Output the (X, Y) coordinate of the center of the cell containing the given text.  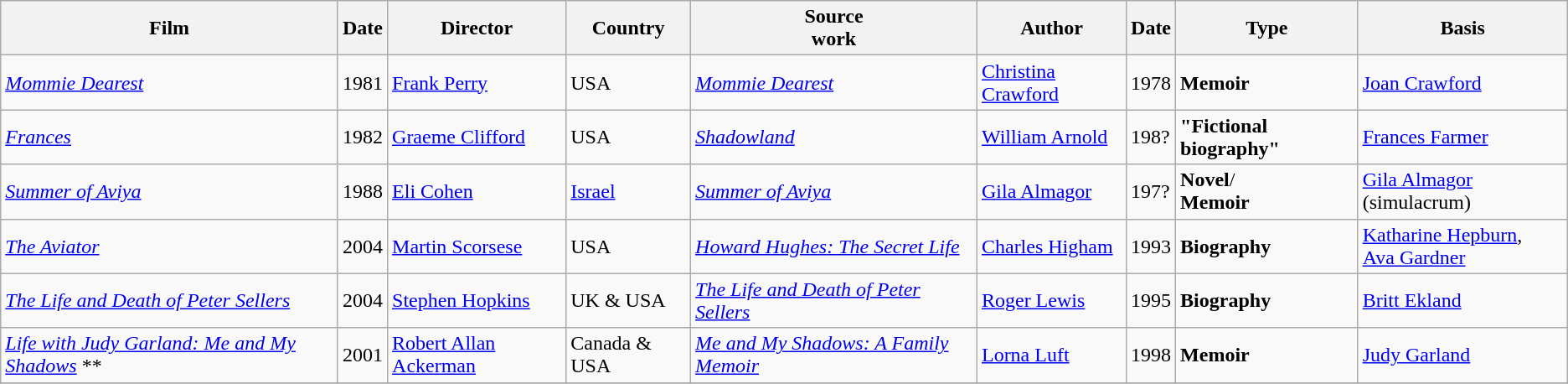
Israel (628, 191)
William Arnold (1051, 138)
Robert Allan Ackerman (477, 355)
Joan Crawford (1462, 82)
"Fictional biography" (1267, 138)
Life with Judy Garland: Me and My Shadows ** (169, 355)
Charles Higham (1051, 246)
Martin Scorsese (477, 246)
1998 (1151, 355)
Stephen Hopkins (477, 300)
Shadowland (834, 138)
Eli Cohen (477, 191)
Author (1051, 29)
Country (628, 29)
Frances (169, 138)
Gila Almagor (1051, 191)
Howard Hughes: The Secret Life (834, 246)
Type (1267, 29)
Sourcework (834, 29)
Basis (1462, 29)
Frances Farmer (1462, 138)
1982 (362, 138)
UK & USA (628, 300)
Lorna Luft (1051, 355)
1981 (362, 82)
Roger Lewis (1051, 300)
Canada & USA (628, 355)
Christina Crawford (1051, 82)
197? (1151, 191)
1995 (1151, 300)
Graeme Clifford (477, 138)
1993 (1151, 246)
Me and My Shadows: A Family Memoir (834, 355)
2001 (362, 355)
The Aviator (169, 246)
198? (1151, 138)
Katharine Hepburn,Ava Gardner (1462, 246)
Novel/Memoir (1267, 191)
Britt Ekland (1462, 300)
Frank Perry (477, 82)
Film (169, 29)
Gila Almagor (simulacrum) (1462, 191)
1978 (1151, 82)
Director (477, 29)
1988 (362, 191)
Judy Garland (1462, 355)
